Output the (x, y) coordinate of the center of the cell containing the given text.  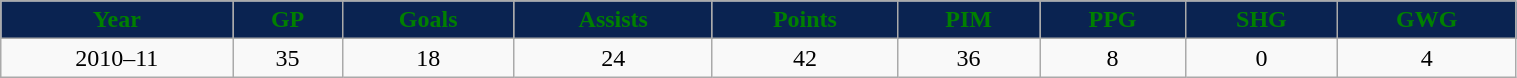
8 (1113, 58)
0 (1261, 58)
36 (968, 58)
2010–11 (117, 58)
Year (117, 20)
18 (428, 58)
42 (804, 58)
Points (804, 20)
GP (288, 20)
35 (288, 58)
PIM (968, 20)
Assists (613, 20)
PPG (1113, 20)
4 (1428, 58)
SHG (1261, 20)
24 (613, 58)
GWG (1428, 20)
Goals (428, 20)
